Locate the cell with the specified text and output its (x, y) center coordinate. 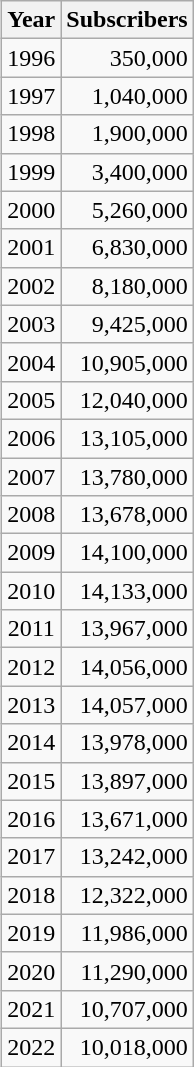
2009 (32, 553)
2000 (32, 210)
2021 (32, 1009)
2020 (32, 971)
Subscribers (127, 20)
14,056,000 (127, 667)
13,242,000 (127, 857)
2015 (32, 781)
2002 (32, 286)
2013 (32, 705)
350,000 (127, 58)
14,057,000 (127, 705)
13,780,000 (127, 477)
2010 (32, 591)
2022 (32, 1047)
2014 (32, 743)
1999 (32, 172)
8,180,000 (127, 286)
1996 (32, 58)
13,978,000 (127, 743)
2011 (32, 629)
2017 (32, 857)
11,986,000 (127, 933)
13,967,000 (127, 629)
13,678,000 (127, 515)
2007 (32, 477)
1998 (32, 134)
11,290,000 (127, 971)
14,133,000 (127, 591)
13,897,000 (127, 781)
13,105,000 (127, 438)
1,900,000 (127, 134)
2016 (32, 819)
10,905,000 (127, 362)
9,425,000 (127, 324)
13,671,000 (127, 819)
1,040,000 (127, 96)
2001 (32, 248)
5,260,000 (127, 210)
10,707,000 (127, 1009)
2003 (32, 324)
2018 (32, 895)
12,322,000 (127, 895)
2019 (32, 933)
Year (32, 20)
1997 (32, 96)
10,018,000 (127, 1047)
14,100,000 (127, 553)
2012 (32, 667)
6,830,000 (127, 248)
3,400,000 (127, 172)
2008 (32, 515)
2006 (32, 438)
2004 (32, 362)
12,040,000 (127, 400)
2005 (32, 400)
